Scan for the cell matching the given text and deliver its [X, Y] coordinate at center. 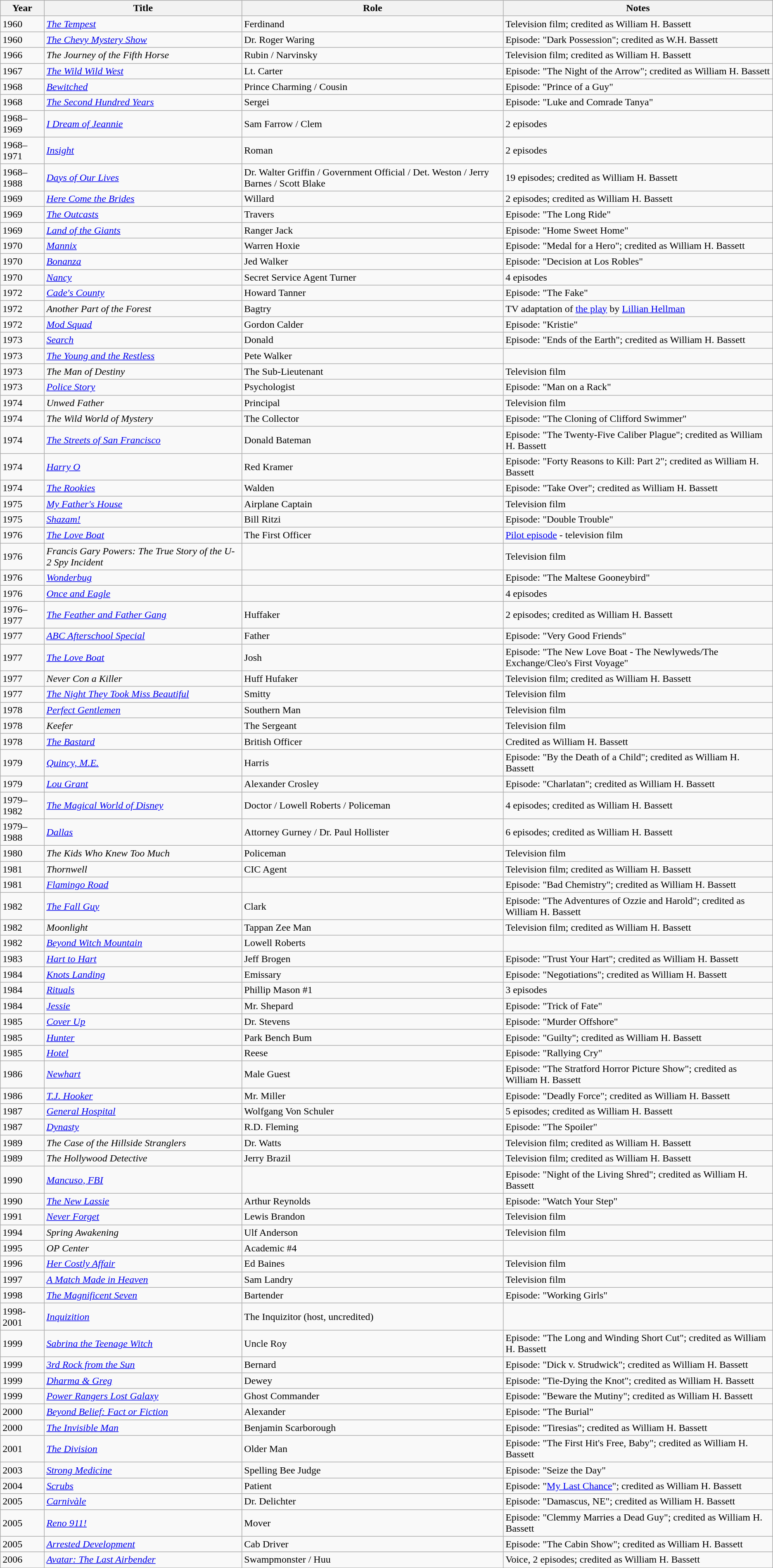
Police Story [143, 387]
Prince Charming / Cousin [372, 87]
Dynasty [143, 1127]
Jessie [143, 1006]
Sam Farrow / Clem [372, 124]
Episode: "Home Sweet Home" [638, 230]
The Outcasts [143, 214]
Bagtry [372, 309]
Sergei [372, 102]
TV adaptation of the play by Lillian Hellman [638, 309]
The Rookies [143, 488]
General Hospital [143, 1112]
Ed Baines [372, 1264]
Episode: "Bad Chemistry"; credited as William H. Bassett [638, 885]
Smitty [372, 694]
British Officer [372, 741]
Moonlight [143, 927]
Swampmonster / Huu [372, 1560]
Episode: "Ends of the Earth"; credited as William H. Bassett [638, 340]
Episode: "Murder Offshore" [638, 1022]
Bonanza [143, 262]
Land of the Giants [143, 230]
The Hollywood Detective [143, 1159]
Bill Ritzi [372, 520]
Power Rangers Lost Galaxy [143, 1396]
2006 [22, 1560]
Spring Awakening [143, 1232]
Harry O [143, 466]
Credited as William H. Bassett [638, 741]
Ulf Anderson [372, 1232]
Episode: "Tie-Dying the Knot"; credited as William H. Bassett [638, 1381]
Hunter [143, 1037]
Donald [372, 340]
Episode: "By the Death of a Child"; credited as William H. Bassett [638, 763]
Male Guest [372, 1074]
Episode: "Dark Possession"; credited as W.H. Bassett [638, 40]
Jeff Brogen [372, 959]
2001 [22, 1449]
Dr. Watts [372, 1143]
Walden [372, 488]
Episode: "Beware the Mutiny"; credited as William H. Bassett [638, 1396]
The Feather and Father Gang [143, 615]
Keefer [143, 726]
Avatar: The Last Airbender [143, 1560]
1976–1977 [22, 615]
T.J. Hooker [143, 1096]
Episode: "The Cloning of Clifford Swimmer" [638, 419]
Mancuso, FBI [143, 1180]
Episode: "Night of the Living Shred"; credited as William H. Bassett [638, 1180]
I Dream of Jeannie [143, 124]
Episode: "The New Love Boat - The Newlyweds/The Exchange/Cleo's First Voyage" [638, 657]
Benjamin Scarborough [372, 1428]
Spelling Bee Judge [372, 1470]
1968–1971 [22, 150]
Inquizition [143, 1317]
Episode: "The Stratford Horror Picture Show"; credited as William H. Bassett [638, 1074]
Episode: "Kristie" [638, 324]
Academic #4 [372, 1248]
The Sergeant [372, 726]
CIC Agent [372, 869]
Another Part of the Forest [143, 309]
Carnivàle [143, 1502]
Principal [372, 403]
Dallas [143, 832]
The Bastard [143, 741]
Jed Walker [372, 262]
Episode: "Tiresias"; credited as William H. Bassett [638, 1428]
The Second Hundred Years [143, 102]
Episode: "Forty Reasons to Kill: Part 2"; credited as William H. Bassett [638, 466]
The Collector [372, 419]
Ranger Jack [372, 230]
Episode: "Seize the Day" [638, 1470]
Episode: "The Burial" [638, 1412]
Policeman [372, 854]
1979–1988 [22, 832]
Strong Medicine [143, 1470]
Episode: "The Adventures of Ozzie and Harold"; credited as William H. Bassett [638, 906]
1968–1988 [22, 177]
1979–1982 [22, 805]
Donald Bateman [372, 440]
Once and Eagle [143, 594]
Huffaker [372, 615]
Lowell Roberts [372, 943]
Episode: "Charlatan"; credited as William H. Bassett [638, 784]
Episode: "Very Good Friends" [638, 636]
Perfect Gentlemen [143, 710]
Alexander Crosley [372, 784]
1996 [22, 1264]
The Wild World of Mystery [143, 419]
Episode: "My Last Chance"; credited as William H. Bassett [638, 1486]
Reno 911! [143, 1523]
My Father's House [143, 504]
Dr. Stevens [372, 1022]
The Night They Took Miss Beautiful [143, 694]
Episode: "Clemmy Marries a Dead Guy"; credited as William H. Bassett [638, 1523]
Travers [372, 214]
4 episodes; credited as William H. Bassett [638, 805]
Rituals [143, 990]
Doctor / Lowell Roberts / Policeman [372, 805]
Search [143, 340]
Episode: "Deadly Force"; credited as William H. Bassett [638, 1096]
Mannix [143, 246]
Episode: "The Maltese Gooneybird" [638, 578]
OP Center [143, 1248]
Lt. Carter [372, 71]
ABC Afterschool Special [143, 636]
The Magnificent Seven [143, 1295]
Scrubs [143, 1486]
Beyond Witch Mountain [143, 943]
Ghost Commander [372, 1396]
Unwed Father [143, 403]
The Streets of San Francisco [143, 440]
Insight [143, 150]
The Man of Destiny [143, 371]
Clark [372, 906]
Shazam! [143, 520]
Uncle Roy [372, 1343]
Pete Walker [372, 356]
2004 [22, 1486]
Reese [372, 1053]
Episode: "Take Over"; credited as William H. Bassett [638, 488]
Patient [372, 1486]
Tappan Zee Man [372, 927]
Ferdinand [372, 24]
Thornwell [143, 869]
Days of Our Lives [143, 177]
Episode: "Working Girls" [638, 1295]
Father [372, 636]
Episode: "Prince of a Guy" [638, 87]
Episode: "Damascus, NE"; credited as William H. Bassett [638, 1502]
Beyond Belief: Fact or Fiction [143, 1412]
Episode: "The Cabin Show"; credited as William H. Bassett [638, 1544]
3 episodes [638, 990]
Cade's County [143, 293]
3rd Rock from the Sun [143, 1365]
Mr. Miller [372, 1096]
1967 [22, 71]
Notes [638, 8]
2003 [22, 1470]
The Tempest [143, 24]
Voice, 2 episodes; credited as William H. Bassett [638, 1560]
Bernard [372, 1365]
Episode: "Medal for a Hero"; credited as William H. Bassett [638, 246]
Secret Service Agent Turner [372, 277]
Newhart [143, 1074]
Episode: "Double Trouble" [638, 520]
Psychologist [372, 387]
The Kids Who Knew Too Much [143, 854]
1998 [22, 1295]
Park Bench Bum [372, 1037]
A Match Made in Heaven [143, 1279]
Lewis Brandon [372, 1217]
1968–1969 [22, 124]
Episode: "The Spoiler" [638, 1127]
Sabrina the Teenage Witch [143, 1343]
5 episodes; credited as William H. Bassett [638, 1112]
The Magical World of Disney [143, 805]
Cab Driver [372, 1544]
Episode: "Trust Your Hart"; credited as William H. Bassett [638, 959]
Episode: "The Night of the Arrow"; credited as William H. Bassett [638, 71]
Episode: "Decision at Los Robles" [638, 262]
The Young and the Restless [143, 356]
Arthur Reynolds [372, 1201]
Roman [372, 150]
Episode: "Man on a Rack" [638, 387]
Episode: "Trick of Fate" [638, 1006]
Her Costly Affair [143, 1264]
Lou Grant [143, 784]
Warren Hoxie [372, 246]
Alexander [372, 1412]
Never Forget [143, 1217]
Title [143, 8]
Red Kramer [372, 466]
Episode: "Dick v. Strudwick"; credited as William H. Bassett [638, 1365]
The New Lassie [143, 1201]
Dr. Roger Waring [372, 40]
Here Come the Brides [143, 199]
Mr. Shepard [372, 1006]
Episode: "Watch Your Step" [638, 1201]
The First Officer [372, 535]
1995 [22, 1248]
Airplane Captain [372, 504]
1991 [22, 1217]
Harris [372, 763]
Sam Landry [372, 1279]
Attorney Gurney / Dr. Paul Hollister [372, 832]
Mover [372, 1523]
1994 [22, 1232]
Dewey [372, 1381]
The Wild Wild West [143, 71]
The Case of the Hillside Stranglers [143, 1143]
Phillip Mason #1 [372, 990]
Episode: "The Fake" [638, 293]
Episode: "The Twenty-Five Caliber Plague"; credited as William H. Bassett [638, 440]
Dr. Delichter [372, 1502]
Rubin / Narvinsky [372, 55]
Josh [372, 657]
Dharma & Greg [143, 1381]
Quincy, M.E. [143, 763]
Knots Landing [143, 974]
Huff Hufaker [372, 679]
Flamingo Road [143, 885]
R.D. Fleming [372, 1127]
Episode: "Luke and Comrade Tanya" [638, 102]
1997 [22, 1279]
1983 [22, 959]
Hotel [143, 1053]
The Journey of the Fifth Horse [143, 55]
Dr. Walter Griffin / Government Official / Det. Weston / Jerry Barnes / Scott Blake [372, 177]
Never Con a Killer [143, 679]
1998-2001 [22, 1317]
The Sub-Lieutenant [372, 371]
1966 [22, 55]
Episode: "Rallying Cry" [638, 1053]
Jerry Brazil [372, 1159]
The Invisible Man [143, 1428]
Episode: "The Long Ride" [638, 214]
The Inquizitor (host, uncredited) [372, 1317]
Bartender [372, 1295]
The Fall Guy [143, 906]
19 episodes; credited as William H. Bassett [638, 177]
Bewitched [143, 87]
Emissary [372, 974]
Episode: "Negotiations"; credited as William H. Bassett [638, 974]
Arrested Development [143, 1544]
Episode: "Guilty"; credited as William H. Bassett [638, 1037]
Episode: "The Long and Winding Short Cut"; credited as William H. Bassett [638, 1343]
Year [22, 8]
Pilot episode - television film [638, 535]
Southern Man [372, 710]
The Chevy Mystery Show [143, 40]
Cover Up [143, 1022]
Older Man [372, 1449]
Howard Tanner [372, 293]
Gordon Calder [372, 324]
Hart to Hart [143, 959]
Mod Squad [143, 324]
Role [372, 8]
Francis Gary Powers: The True Story of the U-2 Spy Incident [143, 556]
Episode: "The First Hit's Free, Baby"; credited as William H. Bassett [638, 1449]
Wolfgang Von Schuler [372, 1112]
6 episodes; credited as William H. Bassett [638, 832]
Willard [372, 199]
1980 [22, 854]
Nancy [143, 277]
Wonderbug [143, 578]
The Division [143, 1449]
